For the text-containing cell, return its midpoint in (x, y) coordinate format. 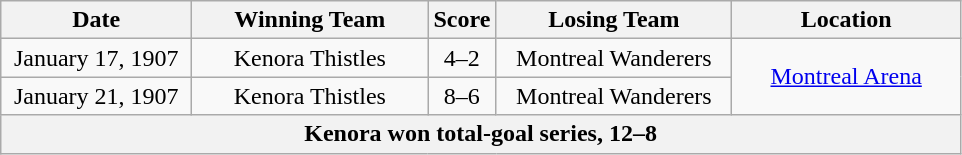
4–2 (462, 58)
Location (846, 20)
Date (96, 20)
Montreal Arena (846, 77)
8–6 (462, 96)
January 21, 1907 (96, 96)
Losing Team (614, 20)
Kenora won total-goal series, 12–8 (481, 134)
Winning Team (310, 20)
Score (462, 20)
January 17, 1907 (96, 58)
